Detect which cell encompasses the target text, then output its (x, y) center coordinate. 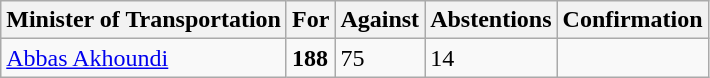
Abbas Akhoundi (144, 58)
14 (491, 58)
Confirmation (632, 20)
Against (380, 20)
75 (380, 58)
Abstentions (491, 20)
For (310, 20)
188 (310, 58)
Minister of Transportation (144, 20)
